Extract the (X, Y) coordinate from the center of the cell holding the provided text.  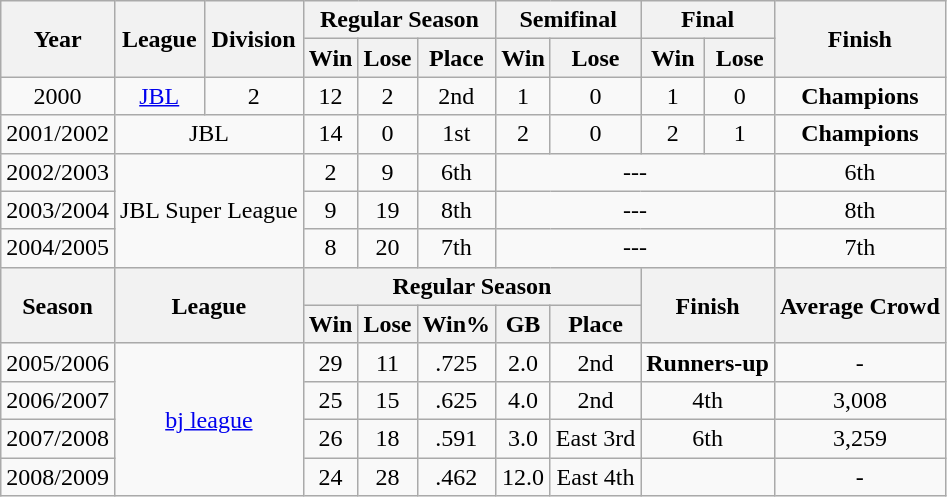
.591 (456, 438)
Final (708, 20)
14 (330, 134)
.625 (456, 400)
12.0 (524, 477)
JBL Super League (208, 210)
2004/2005 (58, 248)
19 (388, 210)
11 (388, 362)
2002/2003 (58, 172)
20 (388, 248)
GB (524, 324)
12 (330, 96)
28 (388, 477)
East 4th (595, 477)
Season (58, 305)
bj league (208, 419)
Runners-up (708, 362)
Division (254, 39)
2005/2006 (58, 362)
2008/2009 (58, 477)
2000 (58, 96)
18 (388, 438)
15 (388, 400)
26 (330, 438)
3.0 (524, 438)
24 (330, 477)
8 (330, 248)
2006/2007 (58, 400)
Average Crowd (860, 305)
2001/2002 (58, 134)
East 3rd (595, 438)
3,259 (860, 438)
1st (456, 134)
4th (708, 400)
4.0 (524, 400)
3,008 (860, 400)
2.0 (524, 362)
2007/2008 (58, 438)
2003/2004 (58, 210)
Win% (456, 324)
Semifinal (568, 20)
Year (58, 39)
.462 (456, 477)
.725 (456, 362)
29 (330, 362)
25 (330, 400)
